Search for the cell housing the specified text and yield its (x, y) center coordinate. 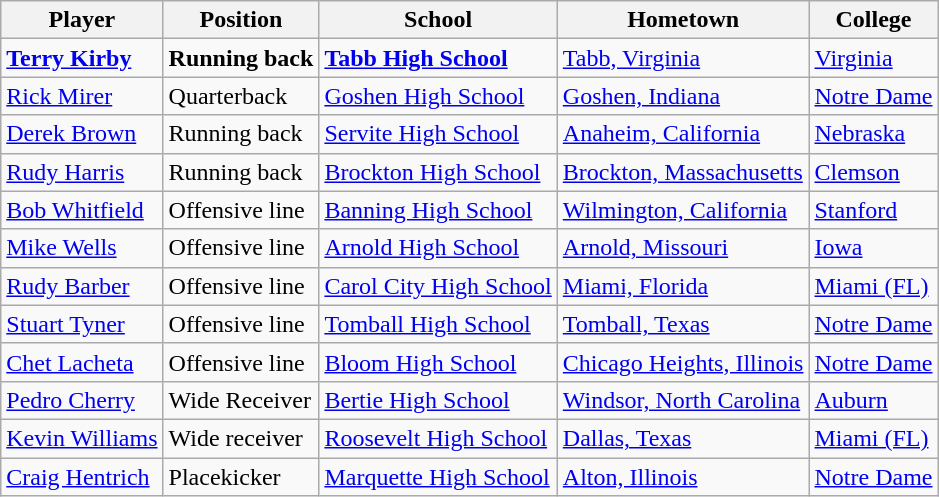
Carol City High School (438, 286)
Miami, Florida (683, 286)
Clemson (874, 172)
Rick Mirer (82, 96)
Chicago Heights, Illinois (683, 362)
Rudy Harris (82, 172)
Stuart Tyner (82, 324)
Hometown (683, 20)
Tabb High School (438, 58)
Arnold, Missouri (683, 248)
Virginia (874, 58)
Tomball High School (438, 324)
Goshen High School (438, 96)
Bertie High School (438, 400)
Terry Kirby (82, 58)
Wide Receiver (241, 400)
Craig Hentrich (82, 477)
Player (82, 20)
Quarterback (241, 96)
Arnold High School (438, 248)
Bloom High School (438, 362)
Bob Whitfield (82, 210)
Wilmington, California (683, 210)
Chet Lacheta (82, 362)
Stanford (874, 210)
Brockton, Massachusetts (683, 172)
Servite High School (438, 134)
Pedro Cherry (82, 400)
Windsor, North Carolina (683, 400)
Mike Wells (82, 248)
Marquette High School (438, 477)
Placekicker (241, 477)
Tabb, Virginia (683, 58)
Brockton High School (438, 172)
Nebraska (874, 134)
Wide receiver (241, 438)
Banning High School (438, 210)
Alton, Illinois (683, 477)
Kevin Williams (82, 438)
Anaheim, California (683, 134)
College (874, 20)
Dallas, Texas (683, 438)
Position (241, 20)
Goshen, Indiana (683, 96)
Tomball, Texas (683, 324)
Auburn (874, 400)
Derek Brown (82, 134)
Roosevelt High School (438, 438)
Rudy Barber (82, 286)
Iowa (874, 248)
School (438, 20)
